Capture the cell that displays the provided text and extract its (x, y) central coordinate. 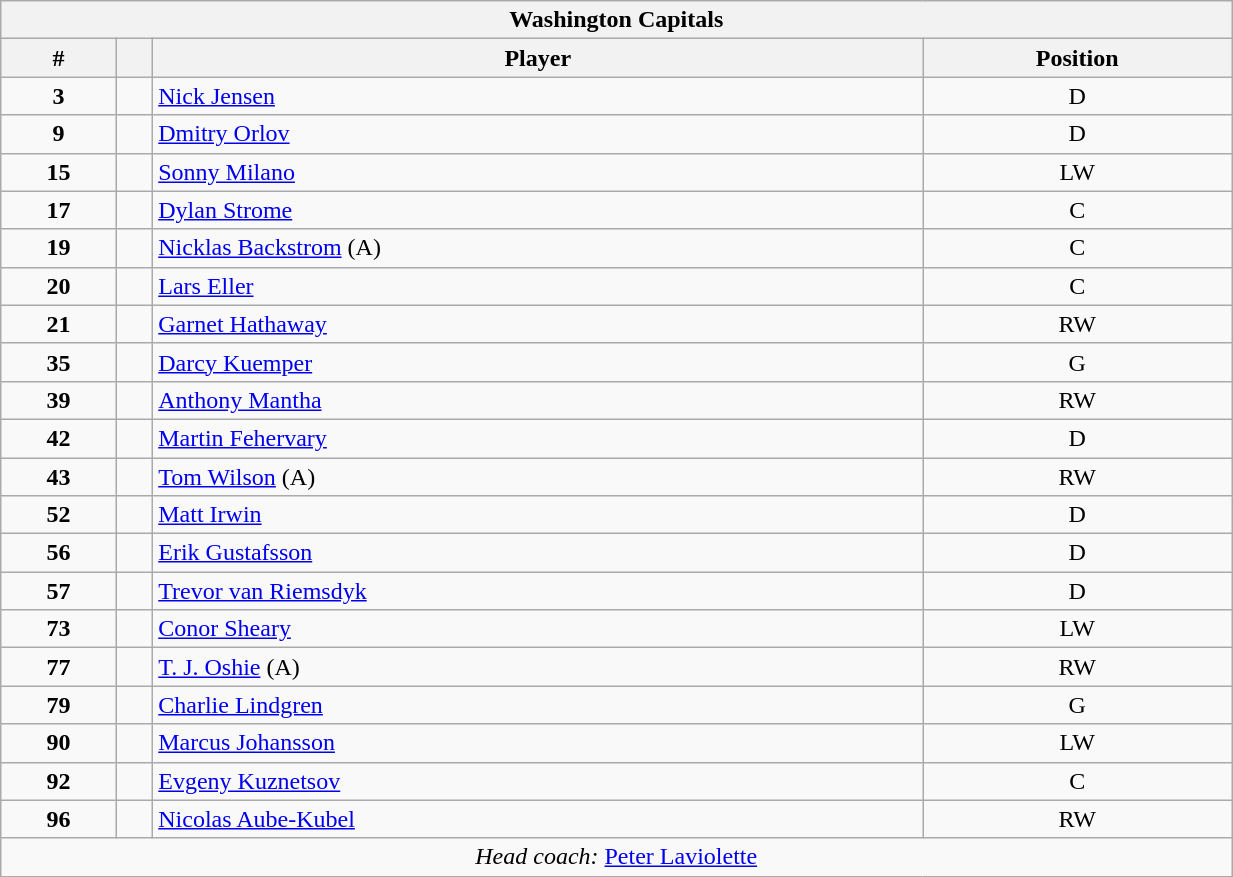
92 (59, 781)
Nicklas Backstrom (A) (538, 248)
Garnet Hathaway (538, 324)
Head coach: Peter Laviolette (616, 857)
Lars Eller (538, 286)
Conor Sheary (538, 629)
35 (59, 362)
21 (59, 324)
9 (59, 134)
Nicolas Aube-Kubel (538, 819)
73 (59, 629)
Charlie Lindgren (538, 705)
Evgeny Kuznetsov (538, 781)
Washington Capitals (616, 20)
96 (59, 819)
Trevor van Riemsdyk (538, 591)
52 (59, 515)
Position (1078, 58)
56 (59, 553)
3 (59, 96)
Dmitry Orlov (538, 134)
Player (538, 58)
77 (59, 667)
20 (59, 286)
43 (59, 477)
57 (59, 591)
# (59, 58)
Dylan Strome (538, 210)
19 (59, 248)
T. J. Oshie (A) (538, 667)
Matt Irwin (538, 515)
42 (59, 438)
Martin Fehervary (538, 438)
79 (59, 705)
15 (59, 172)
17 (59, 210)
Sonny Milano (538, 172)
Darcy Kuemper (538, 362)
Anthony Mantha (538, 400)
39 (59, 400)
Marcus Johansson (538, 743)
Erik Gustafsson (538, 553)
Nick Jensen (538, 96)
Tom Wilson (A) (538, 477)
90 (59, 743)
